Provide the [X, Y] coordinate of the cell's center where the given text is located.  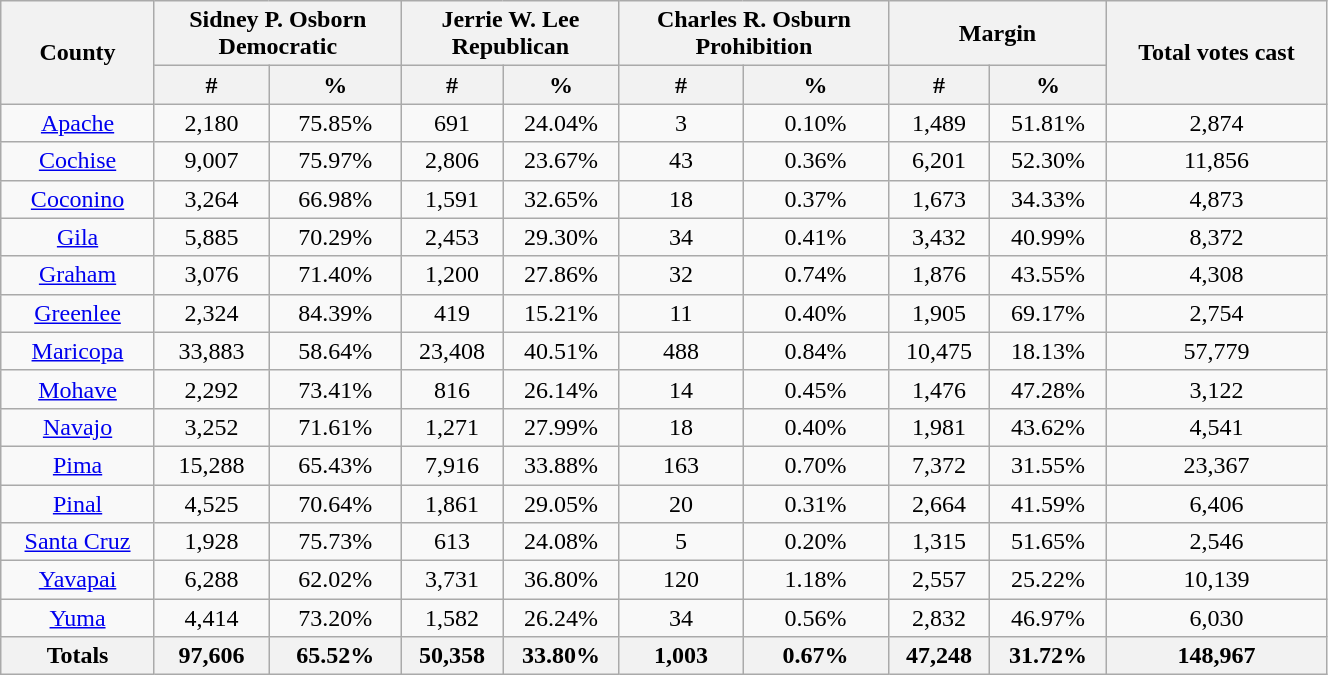
1,582 [452, 618]
1,905 [940, 313]
1,271 [452, 427]
Coconino [78, 199]
1,200 [452, 275]
4,414 [212, 618]
71.61% [335, 427]
613 [452, 542]
0.20% [816, 542]
43 [680, 161]
9,007 [212, 161]
Maricopa [78, 351]
Sidney P. OsbornDemocratic [278, 34]
488 [680, 351]
70.29% [335, 237]
Navajo [78, 427]
8,372 [1217, 237]
4,541 [1217, 427]
6,288 [212, 580]
23,408 [452, 351]
2,292 [212, 389]
0.36% [816, 161]
0.45% [816, 389]
3 [680, 123]
33.88% [560, 465]
34.33% [1048, 199]
50,358 [452, 656]
Jerrie W. LeeRepublican [510, 34]
26.24% [560, 618]
40.99% [1048, 237]
1,003 [680, 656]
36.80% [560, 580]
0.74% [816, 275]
2,664 [940, 503]
57,779 [1217, 351]
15,288 [212, 465]
2,874 [1217, 123]
10,475 [940, 351]
Yuma [78, 618]
24.08% [560, 542]
7,916 [452, 465]
75.73% [335, 542]
43.55% [1048, 275]
120 [680, 580]
1,315 [940, 542]
31.55% [1048, 465]
Greenlee [78, 313]
46.97% [1048, 618]
4,308 [1217, 275]
County [78, 52]
163 [680, 465]
10,139 [1217, 580]
Apache [78, 123]
73.41% [335, 389]
2,754 [1217, 313]
40.51% [560, 351]
2,557 [940, 580]
148,967 [1217, 656]
7,372 [940, 465]
Total votes cast [1217, 52]
2,832 [940, 618]
0.31% [816, 503]
1,928 [212, 542]
14 [680, 389]
2,806 [452, 161]
29.30% [560, 237]
41.59% [1048, 503]
43.62% [1048, 427]
Graham [78, 275]
6,201 [940, 161]
Gila [78, 237]
27.99% [560, 427]
5,885 [212, 237]
26.14% [560, 389]
32 [680, 275]
24.04% [560, 123]
15.21% [560, 313]
419 [452, 313]
6,406 [1217, 503]
3,252 [212, 427]
51.65% [1048, 542]
11,856 [1217, 161]
69.17% [1048, 313]
11 [680, 313]
66.98% [335, 199]
47.28% [1048, 389]
62.02% [335, 580]
25.22% [1048, 580]
2,453 [452, 237]
1,489 [940, 123]
33,883 [212, 351]
75.97% [335, 161]
1,981 [940, 427]
3,264 [212, 199]
33.80% [560, 656]
Pinal [78, 503]
Mohave [78, 389]
2,546 [1217, 542]
71.40% [335, 275]
0.67% [816, 656]
52.30% [1048, 161]
Yavapai [78, 580]
23.67% [560, 161]
1,476 [940, 389]
84.39% [335, 313]
18.13% [1048, 351]
0.41% [816, 237]
816 [452, 389]
23,367 [1217, 465]
58.64% [335, 351]
3,076 [212, 275]
Totals [78, 656]
70.64% [335, 503]
4,525 [212, 503]
1,591 [452, 199]
29.05% [560, 503]
3,432 [940, 237]
1,673 [940, 199]
Santa Cruz [78, 542]
691 [452, 123]
65.52% [335, 656]
2,324 [212, 313]
27.86% [560, 275]
31.72% [1048, 656]
0.56% [816, 618]
4,873 [1217, 199]
32.65% [560, 199]
1,861 [452, 503]
73.20% [335, 618]
20 [680, 503]
2,180 [212, 123]
3,731 [452, 580]
0.10% [816, 123]
51.81% [1048, 123]
3,122 [1217, 389]
0.84% [816, 351]
1.18% [816, 580]
0.37% [816, 199]
97,606 [212, 656]
47,248 [940, 656]
5 [680, 542]
75.85% [335, 123]
Margin [998, 34]
6,030 [1217, 618]
65.43% [335, 465]
Charles R. OsburnProhibition [754, 34]
1,876 [940, 275]
0.70% [816, 465]
Pima [78, 465]
Cochise [78, 161]
